Search for the cell housing the specified text and yield its [x, y] center coordinate. 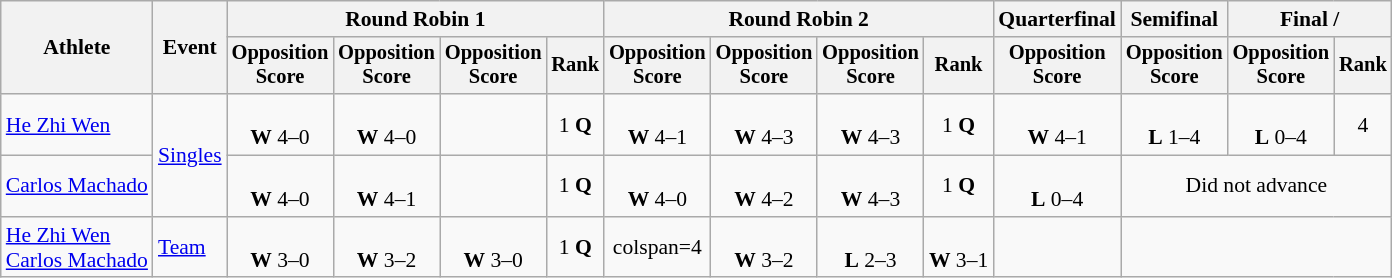
Final / [1310, 19]
He Zhi Wen [77, 124]
Quarterfinal [1057, 19]
Semifinal [1174, 19]
Team [190, 248]
He Zhi WenCarlos Machado [77, 248]
L 1–4 [1174, 124]
W 4–2 [764, 186]
Event [190, 48]
W 3–1 [958, 248]
Did not advance [1256, 186]
L 2–3 [870, 248]
4 [1363, 124]
colspan=4 [658, 248]
Singles [190, 155]
Carlos Machado [77, 186]
Round Robin 2 [798, 19]
Athlete [77, 48]
Round Robin 1 [416, 19]
